Return (X, Y) of the center of cell containing provided text 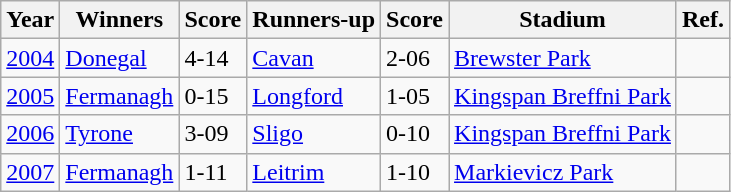
Markievicz Park (563, 172)
1-11 (213, 172)
2-06 (415, 58)
Ref. (702, 20)
Tyrone (120, 134)
Cavan (314, 58)
0-15 (213, 96)
2004 (30, 58)
Stadium (563, 20)
1-05 (415, 96)
Sligo (314, 134)
Donegal (120, 58)
2007 (30, 172)
Leitrim (314, 172)
2006 (30, 134)
2005 (30, 96)
4-14 (213, 58)
Winners (120, 20)
0-10 (415, 134)
1-10 (415, 172)
3-09 (213, 134)
Longford (314, 96)
Runners-up (314, 20)
Brewster Park (563, 58)
Year (30, 20)
